Search for the cell housing the specified text and yield its [X, Y] center coordinate. 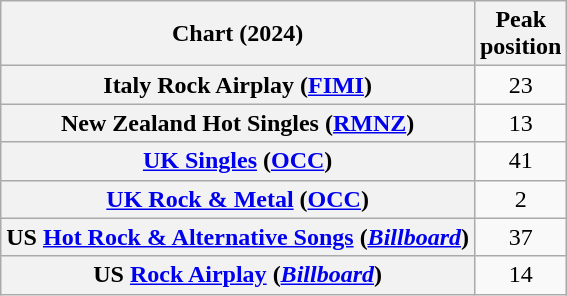
UK Rock & Metal (OCC) [238, 199]
New Zealand Hot Singles (RMNZ) [238, 123]
13 [520, 123]
US Rock Airplay (Billboard) [238, 275]
US Hot Rock & Alternative Songs (Billboard) [238, 237]
2 [520, 199]
Italy Rock Airplay (FIMI) [238, 85]
23 [520, 85]
Peakposition [520, 34]
UK Singles (OCC) [238, 161]
14 [520, 275]
41 [520, 161]
37 [520, 237]
Chart (2024) [238, 34]
